Locate the cell with the specified text and output its [x, y] center coordinate. 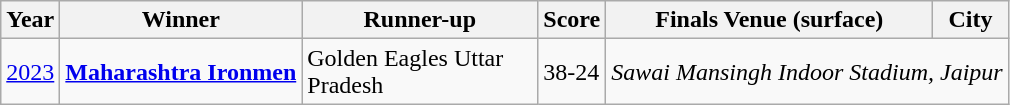
38-24 [572, 72]
Runner-up [420, 20]
2023 [30, 72]
Score [572, 20]
Winner [181, 20]
Year [30, 20]
Maharashtra Ironmen [181, 72]
Finals Venue (surface) [770, 20]
Sawai Mansingh Indoor Stadium, Jaipur [807, 72]
Golden Eagles Uttar Pradesh [420, 72]
City [970, 20]
